Return (x, y) of the center of cell containing provided text 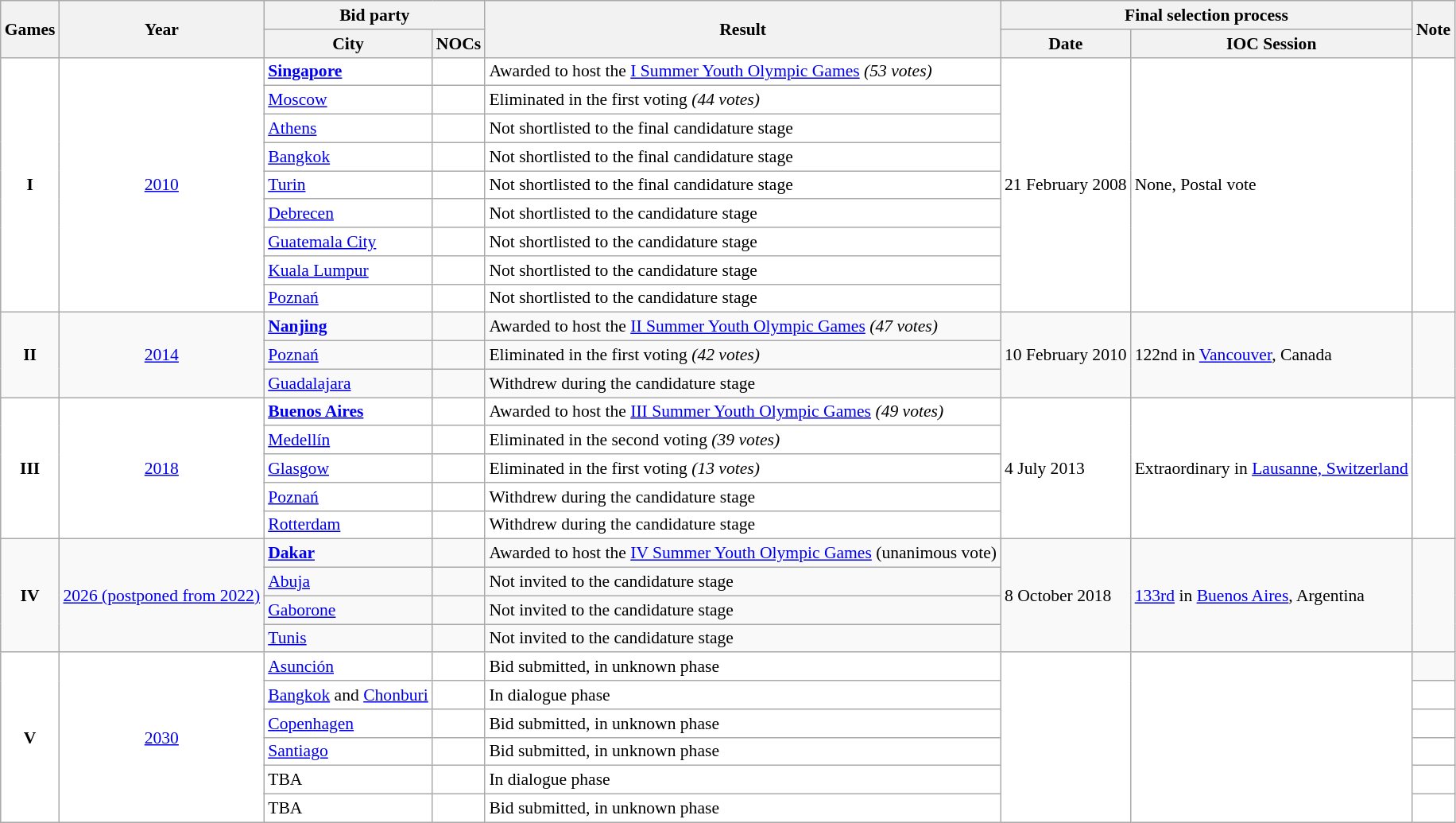
IV (30, 596)
10 February 2010 (1066, 355)
Eliminated in the first voting (44 votes) (742, 100)
NOCs (459, 44)
Awarded to host the I Summer Youth Olympic Games (53 votes) (742, 72)
Games (30, 29)
Guadalajara (348, 383)
III (30, 468)
Medellín (348, 441)
Santiago (348, 751)
Singapore (348, 72)
Glasgow (348, 468)
Awarded to host the IV Summer Youth Olympic Games (unanimous vote) (742, 553)
City (348, 44)
2030 (161, 738)
II (30, 355)
Tunis (348, 639)
Guatemala City (348, 242)
Buenos Aires (348, 412)
Date (1066, 44)
122nd in Vancouver, Canada (1272, 355)
Result (742, 29)
Gaborone (348, 610)
Awarded to host the II Summer Youth Olympic Games (47 votes) (742, 327)
Bid party (374, 15)
2010 (161, 184)
Eliminated in the first voting (13 votes) (742, 468)
21 February 2008 (1066, 184)
8 October 2018 (1066, 596)
Nanjing (348, 327)
Moscow (348, 100)
Note (1434, 29)
Final selection process (1206, 15)
Bangkok and Chonburi (348, 695)
Eliminated in the second voting (39 votes) (742, 441)
Dakar (348, 553)
Athens (348, 129)
133rd in Buenos Aires, Argentina (1272, 596)
2026 (postponed from 2022) (161, 596)
Year (161, 29)
V (30, 738)
Turin (348, 185)
2014 (161, 355)
Rotterdam (348, 525)
Asunción (348, 667)
Debrecen (348, 214)
IOC Session (1272, 44)
Extraordinary in Lausanne, Switzerland (1272, 468)
I (30, 184)
Eliminated in the first voting (42 votes) (742, 355)
4 July 2013 (1066, 468)
2018 (161, 468)
Awarded to host the III Summer Youth Olympic Games (49 votes) (742, 412)
Copenhagen (348, 724)
None, Postal vote (1272, 184)
Bangkok (348, 157)
Kuala Lumpur (348, 270)
Abuja (348, 582)
